Extract the [x, y] coordinate from the center of the cell holding the provided text.  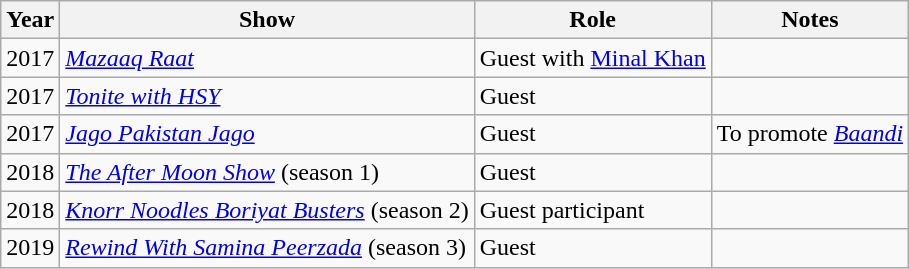
Notes [810, 20]
Guest participant [592, 210]
Role [592, 20]
Year [30, 20]
Mazaaq Raat [267, 58]
To promote Baandi [810, 134]
Guest with Minal Khan [592, 58]
Jago Pakistan Jago [267, 134]
Rewind With Samina Peerzada (season 3) [267, 248]
Show [267, 20]
Tonite with HSY [267, 96]
Knorr Noodles Boriyat Busters (season 2) [267, 210]
2019 [30, 248]
The After Moon Show (season 1) [267, 172]
